Output the [x, y] coordinate of the center of the cell containing the given text.  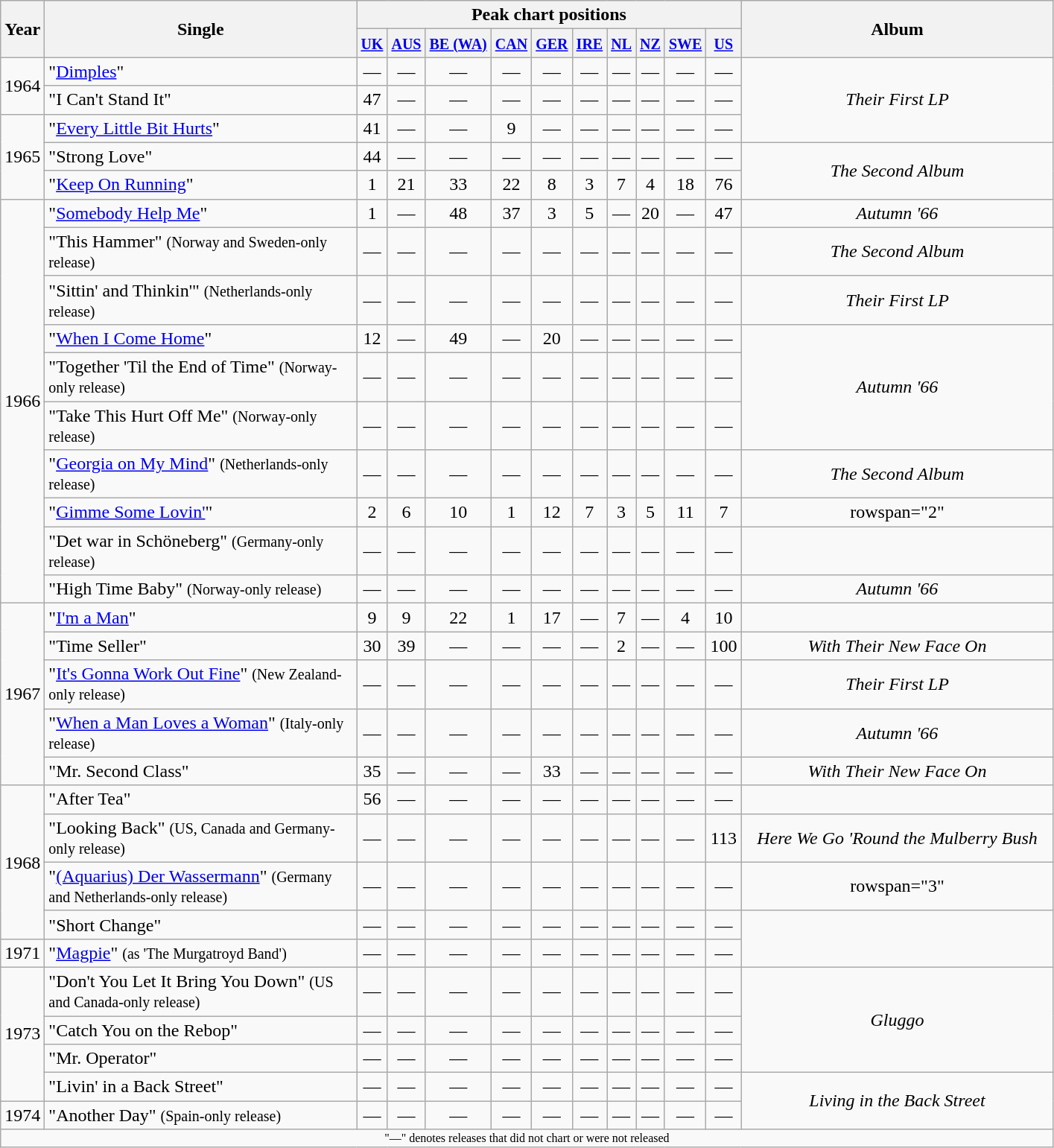
"When a Man Loves a Woman" (Italy-only release) [201, 733]
"Mr. Second Class" [201, 771]
Single [201, 29]
1967 [22, 694]
18 [685, 185]
1968 [22, 862]
"Short Change" [201, 925]
"Together 'Til the End of Time" (Norway-only release) [201, 377]
17 [552, 618]
UK [372, 43]
39 [407, 646]
1965 [22, 156]
CAN [511, 43]
Gluggo [897, 1019]
Year [22, 29]
"Keep On Running" [201, 185]
100 [724, 646]
"I'm a Man" [201, 618]
113 [724, 837]
"High Time Baby" (Norway-only release) [201, 589]
1964 [22, 86]
US [724, 43]
44 [372, 156]
BE (WA) [458, 43]
Peak chart positions [549, 15]
1974 [22, 1115]
GER [552, 43]
30 [372, 646]
"Don't You Let It Bring You Down" (US and Canada-only release) [201, 991]
"Somebody Help Me" [201, 213]
"(Aquarius) Der Wassermann" (Germany and Netherlands-only release) [201, 887]
"Mr. Operator" [201, 1059]
1966 [22, 401]
IRE [590, 43]
"When I Come Home" [201, 338]
"I Can't Stand It" [201, 100]
1973 [22, 1034]
"Livin' in a Back Street" [201, 1087]
NL [621, 43]
11 [685, 513]
"Strong Love" [201, 156]
Living in the Back Street [897, 1101]
Here We Go 'Round the Mulberry Bush [897, 837]
"Catch You on the Rebop" [201, 1030]
21 [407, 185]
6 [407, 513]
35 [372, 771]
"Magpie" (as 'The Murgatroyd Band') [201, 953]
SWE [685, 43]
"Gimme Some Lovin'" [201, 513]
"Det war in Schöneberg" (Germany-only release) [201, 551]
"Sittin' and Thinkin'" (Netherlands-only release) [201, 299]
49 [458, 338]
"Take This Hurt Off Me" (Norway-only release) [201, 425]
48 [458, 213]
37 [511, 213]
8 [552, 185]
41 [372, 128]
Album [897, 29]
rowspan="2" [897, 513]
"Time Seller" [201, 646]
AUS [407, 43]
"Another Day" (Spain-only release) [201, 1115]
"Georgia on My Mind" (Netherlands-only release) [201, 474]
1971 [22, 953]
56 [372, 799]
"It's Gonna Work Out Fine" (New Zealand-only release) [201, 684]
NZ [651, 43]
"This Hammer" (Norway and Sweden-only release) [201, 252]
76 [724, 185]
"Dimples" [201, 72]
"—" denotes releases that did not chart or were not released [527, 1138]
"Looking Back" (US, Canada and Germany-only release) [201, 837]
"After Tea" [201, 799]
rowspan="3" [897, 887]
"Every Little Bit Hurts" [201, 128]
